Identify which cell holds the provided text, then report its [X, Y] central coordinate. 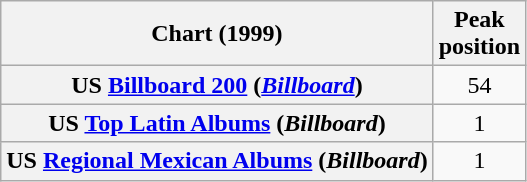
54 [479, 85]
Chart (1999) [217, 34]
US Billboard 200 (Billboard) [217, 85]
US Regional Mexican Albums (Billboard) [217, 161]
US Top Latin Albums (Billboard) [217, 123]
Peakposition [479, 34]
